Detect which cell encompasses the target text, then output its [x, y] center coordinate. 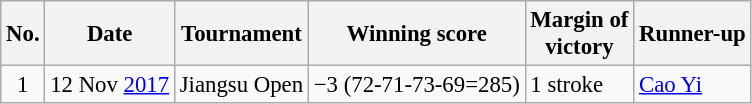
Tournament [241, 34]
−3 (72-71-73-69=285) [416, 85]
Date [110, 34]
1 [23, 85]
No. [23, 34]
Winning score [416, 34]
Jiangsu Open [241, 85]
Runner-up [692, 34]
12 Nov 2017 [110, 85]
1 stroke [580, 85]
Margin ofvictory [580, 34]
Cao Yi [692, 85]
